Capture the cell that displays the provided text and extract its (x, y) central coordinate. 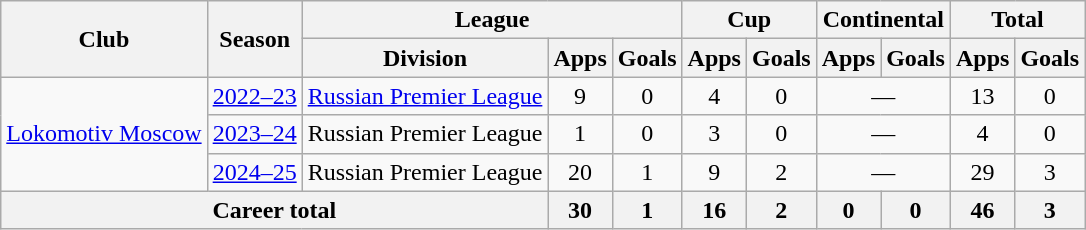
2024–25 (254, 172)
13 (982, 96)
Lokomotiv Moscow (104, 134)
46 (982, 210)
29 (982, 172)
2023–24 (254, 134)
Career total (274, 210)
Season (254, 39)
30 (580, 210)
2022–23 (254, 96)
Continental (883, 20)
20 (580, 172)
League (492, 20)
Total (1017, 20)
Division (425, 58)
Cup (749, 20)
Club (104, 39)
16 (714, 210)
